For the text-containing cell, return its midpoint in (x, y) coordinate format. 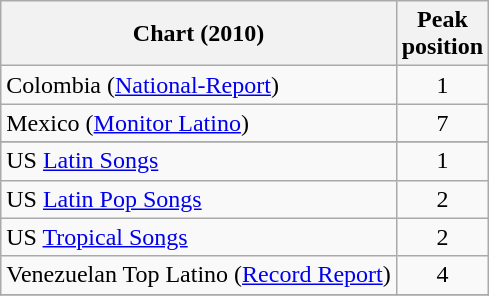
Peakposition (442, 34)
US Latin Pop Songs (198, 199)
7 (442, 123)
Colombia (National-Report) (198, 85)
4 (442, 275)
Chart (2010) (198, 34)
Venezuelan Top Latino (Record Report) (198, 275)
US Tropical Songs (198, 237)
Mexico (Monitor Latino) (198, 123)
US Latin Songs (198, 161)
